Determine the [X, Y] coordinate at the center of the cell enclosing the given text.  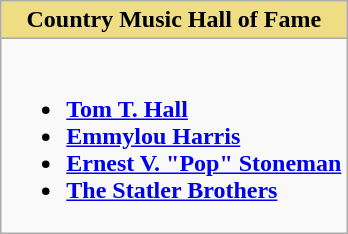
Tom T. HallEmmylou HarrisErnest V. "Pop" StonemanThe Statler Brothers [174, 136]
Country Music Hall of Fame [174, 20]
